Find where the given text appears and provide that cell's center as (x, y) coordinate. 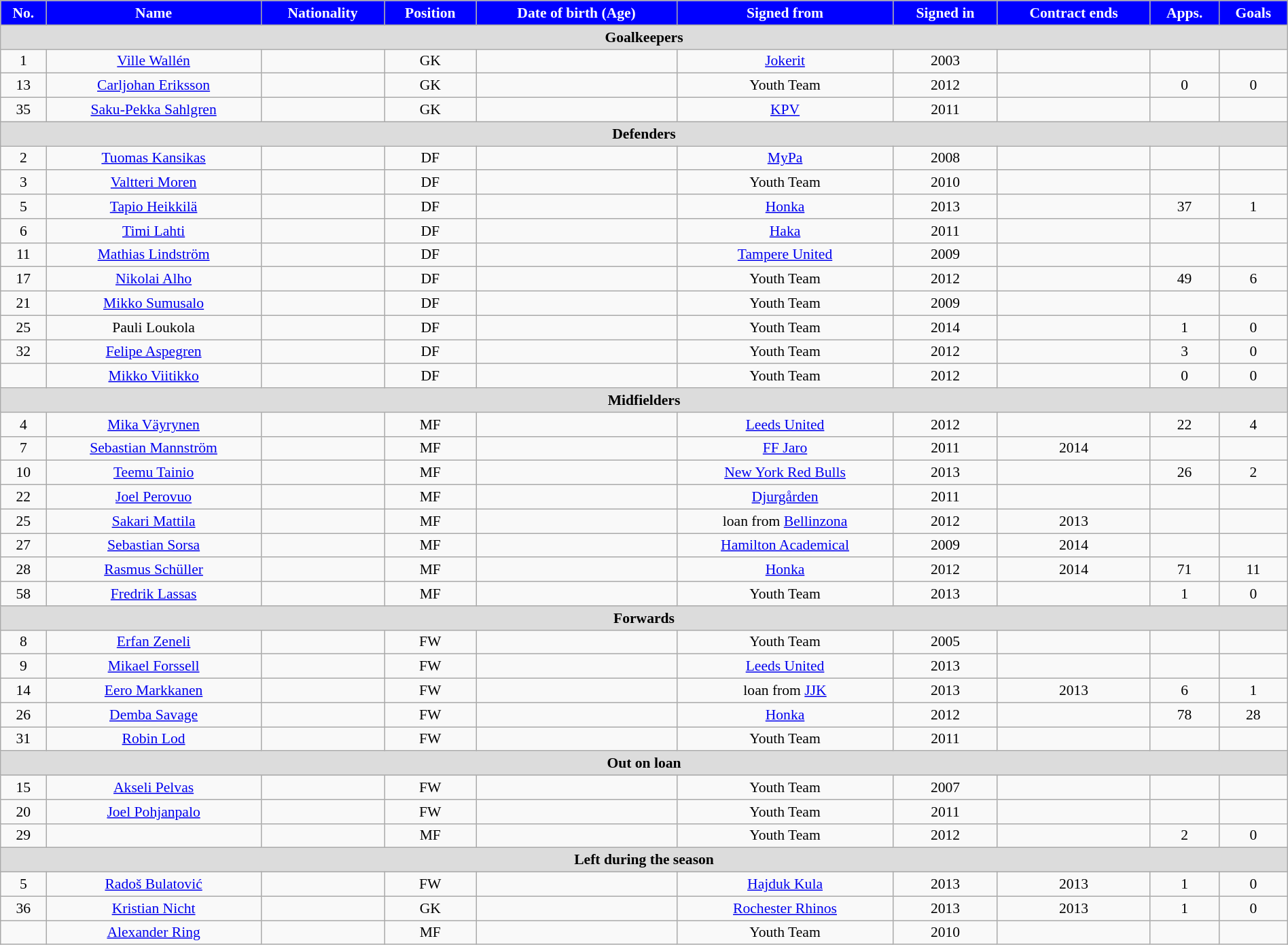
Ville Wallén (154, 61)
58 (23, 594)
8 (23, 642)
Defenders (644, 134)
Tampere United (785, 255)
36 (23, 908)
Valtteri Moren (154, 183)
Radoš Bulatović (154, 885)
MyPa (785, 158)
loan from Bellinzona (785, 521)
17 (23, 279)
Fredrik Lassas (154, 594)
Midfielders (644, 400)
Carljohan Eriksson (154, 86)
35 (23, 110)
Goals (1253, 13)
Position (431, 13)
Hajduk Kula (785, 885)
Signed in (946, 13)
10 (23, 473)
14 (23, 691)
9 (23, 666)
loan from JJK (785, 691)
FF Jaro (785, 448)
Mathias Lindström (154, 255)
Saku-Pekka Sahlgren (154, 110)
Mika Väyrynen (154, 425)
Nationality (322, 13)
Contract ends (1073, 13)
Sebastian Mannström (154, 448)
32 (23, 352)
Teemu Tainio (154, 473)
Mikko Sumusalo (154, 304)
Sakari Mattila (154, 521)
Signed from (785, 13)
Goalkeepers (644, 37)
KPV (785, 110)
Tuomas Kansikas (154, 158)
Robin Lod (154, 739)
Sebastian Sorsa (154, 546)
Left during the season (644, 860)
Haka (785, 231)
Demba Savage (154, 715)
20 (23, 812)
Eero Markkanen (154, 691)
49 (1185, 279)
New York Red Bulls (785, 473)
29 (23, 836)
Kristian Nicht (154, 908)
Joel Pohjanpalo (154, 812)
Jokerit (785, 61)
Mikael Forssell (154, 666)
Alexander Ring (154, 933)
13 (23, 86)
2003 (946, 61)
Rochester Rhinos (785, 908)
2007 (946, 787)
Felipe Aspegren (154, 352)
Rasmus Schüller (154, 570)
No. (23, 13)
Apps. (1185, 13)
Forwards (644, 618)
Tapio Heikkilä (154, 207)
Nikolai Alho (154, 279)
Out on loan (644, 764)
Mikko Viitikko (154, 376)
21 (23, 304)
Erfan Zeneli (154, 642)
2008 (946, 158)
31 (23, 739)
Name (154, 13)
37 (1185, 207)
71 (1185, 570)
27 (23, 546)
78 (1185, 715)
15 (23, 787)
Timi Lahti (154, 231)
Date of birth (Age) (576, 13)
Akseli Pelvas (154, 787)
Hamilton Academical (785, 546)
2005 (946, 642)
Pauli Loukola (154, 327)
Joel Perovuo (154, 497)
Djurgården (785, 497)
7 (23, 448)
